Search for the cell housing the specified text and yield its [x, y] center coordinate. 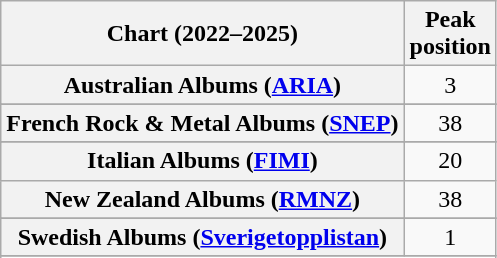
Chart (2022–2025) [202, 34]
New Zealand Albums (RMNZ) [202, 199]
Italian Albums (FIMI) [202, 161]
Swedish Albums (Sverigetopplistan) [202, 237]
1 [450, 237]
Australian Albums (ARIA) [202, 85]
3 [450, 85]
French Rock & Metal Albums (SNEP) [202, 123]
20 [450, 161]
Peakposition [450, 34]
